Output the (x, y) coordinate of the center of the cell containing the given text.  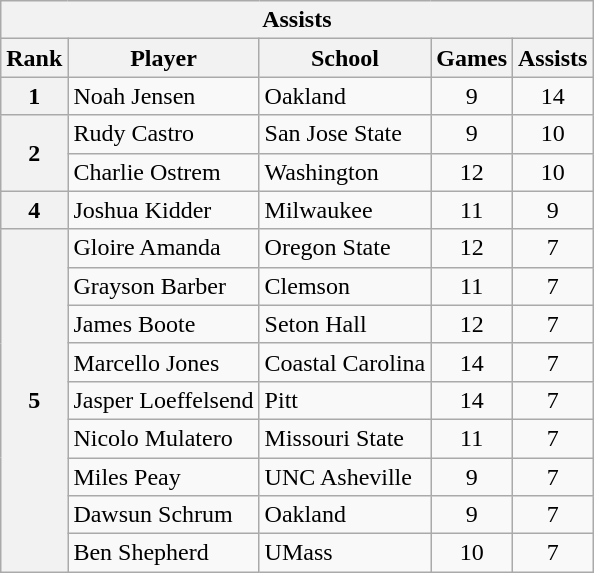
Milwaukee (345, 210)
Washington (345, 172)
Rudy Castro (164, 134)
UNC Asheville (345, 477)
Oregon State (345, 248)
Player (164, 58)
Miles Peay (164, 477)
1 (34, 96)
San Jose State (345, 134)
Noah Jensen (164, 96)
James Boote (164, 324)
5 (34, 400)
UMass (345, 553)
Gloire Amanda (164, 248)
School (345, 58)
Charlie Ostrem (164, 172)
Pitt (345, 400)
Jasper Loeffelsend (164, 400)
4 (34, 210)
Missouri State (345, 438)
Ben Shepherd (164, 553)
Rank (34, 58)
Clemson (345, 286)
Coastal Carolina (345, 362)
Seton Hall (345, 324)
2 (34, 153)
Joshua Kidder (164, 210)
Marcello Jones (164, 362)
Games (472, 58)
Grayson Barber (164, 286)
Nicolo Mulatero (164, 438)
Dawsun Schrum (164, 515)
